Scan for the cell matching the given text and deliver its [x, y] coordinate at center. 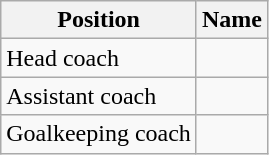
Head coach [99, 58]
Goalkeeping coach [99, 134]
Assistant coach [99, 96]
Position [99, 20]
Name [232, 20]
